For the text-containing cell, return its midpoint in (x, y) coordinate format. 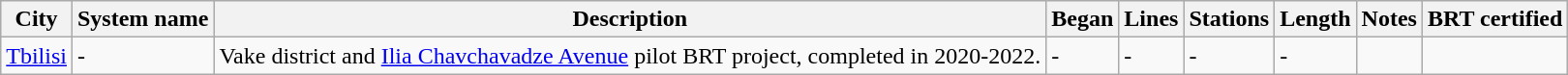
System name (142, 19)
Stations (1229, 19)
Vake district and Ilia Chavchavadze Avenue pilot BRT project, completed in 2020-2022. (630, 56)
Tbilisi (37, 56)
Notes (1389, 19)
City (37, 19)
Description (630, 19)
Lines (1152, 19)
Began (1082, 19)
BRT certified (1494, 19)
Length (1315, 19)
